Output the (X, Y) coordinate of the center of the cell containing the given text.  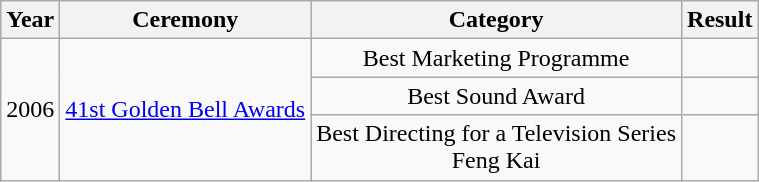
Result (720, 20)
Best Directing for a Television SeriesFeng Kai (496, 148)
Best Sound Award (496, 96)
41st Golden Bell Awards (186, 110)
Category (496, 20)
Best Marketing Programme (496, 58)
Year (30, 20)
Ceremony (186, 20)
2006 (30, 110)
